Search for the cell housing the specified text and yield its [x, y] center coordinate. 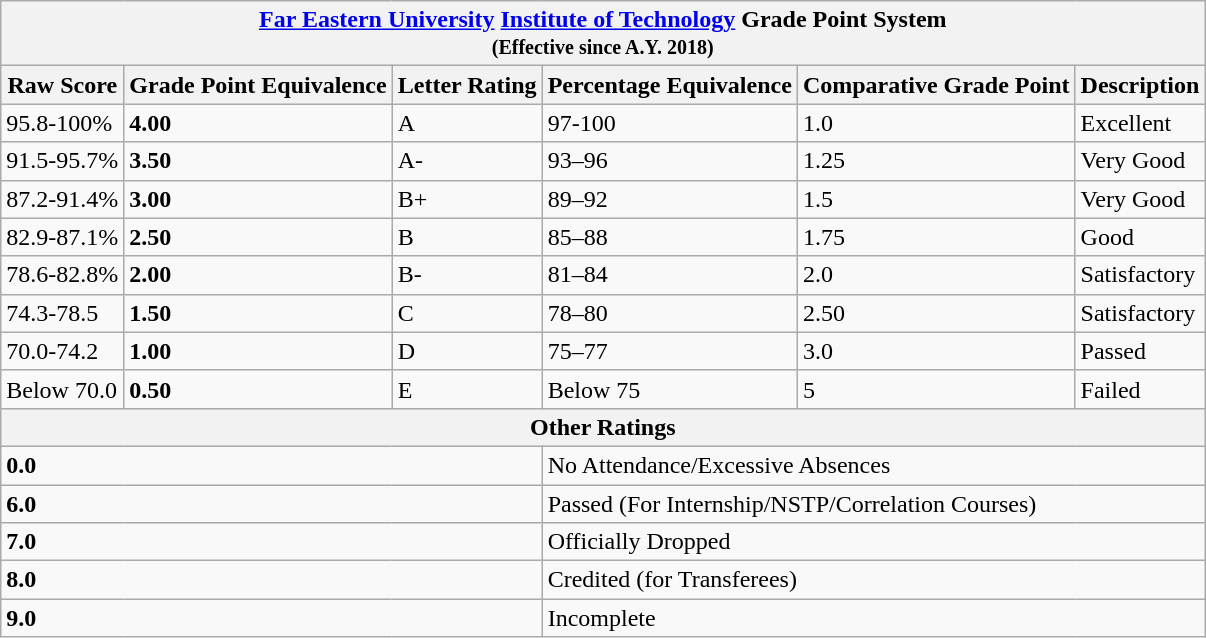
Incomplete [874, 618]
B [467, 237]
75–77 [670, 351]
Far Eastern University Institute of Technology Grade Point System(Effective since A.Y. 2018) [603, 34]
82.9-87.1% [62, 237]
Percentage Equivalence [670, 85]
A [467, 123]
Grade Point Equivalence [258, 85]
A- [467, 161]
Below 75 [670, 389]
9.0 [272, 618]
70.0-74.2 [62, 351]
1.25 [936, 161]
No Attendance/Excessive Absences [874, 465]
Officially Dropped [874, 542]
Below 70.0 [62, 389]
3.50 [258, 161]
Failed [1140, 389]
81–84 [670, 275]
2.00 [258, 275]
3.0 [936, 351]
Raw Score [62, 85]
3.00 [258, 199]
78.6-82.8% [62, 275]
74.3-78.5 [62, 313]
85–88 [670, 237]
1.50 [258, 313]
6.0 [272, 503]
97-100 [670, 123]
Passed [1140, 351]
0.50 [258, 389]
Description [1140, 85]
2.0 [936, 275]
93–96 [670, 161]
E [467, 389]
5 [936, 389]
Letter Rating [467, 85]
95.8-100% [62, 123]
7.0 [272, 542]
1.75 [936, 237]
Credited (for Transferees) [874, 580]
1.0 [936, 123]
B+ [467, 199]
Other Ratings [603, 427]
4.00 [258, 123]
1.5 [936, 199]
C [467, 313]
B- [467, 275]
Good [1140, 237]
Excellent [1140, 123]
Passed (For Internship/NSTP/Correlation Courses) [874, 503]
87.2-91.4% [62, 199]
78–80 [670, 313]
91.5-95.7% [62, 161]
1.00 [258, 351]
D [467, 351]
0.0 [272, 465]
8.0 [272, 580]
Comparative Grade Point [936, 85]
89–92 [670, 199]
